Return the [X, Y] coordinate for the center point of the cell that contains the specified text.  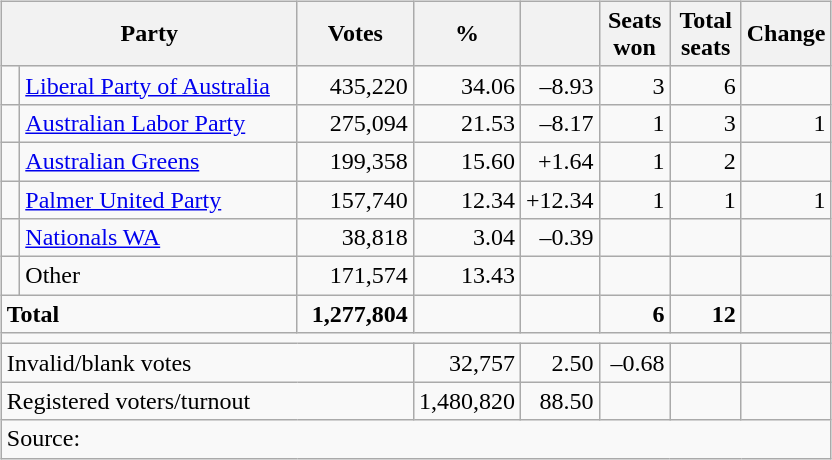
–0.68 [634, 363]
12.34 [466, 199]
Change [786, 34]
% [466, 34]
2 [706, 161]
2.50 [560, 363]
Total [149, 314]
13.43 [466, 276]
435,220 [355, 85]
Registered voters/turnout [207, 401]
Nationals WA [159, 238]
3.04 [466, 238]
–0.39 [560, 238]
32,757 [466, 363]
34.06 [466, 85]
88.50 [560, 401]
Total seats [706, 34]
171,574 [355, 276]
+12.34 [560, 199]
157,740 [355, 199]
Invalid/blank votes [207, 363]
38,818 [355, 238]
Other [159, 276]
15.60 [466, 161]
–8.17 [560, 123]
12 [706, 314]
21.53 [466, 123]
Palmer United Party [159, 199]
275,094 [355, 123]
1,277,804 [355, 314]
1,480,820 [466, 401]
Australian Labor Party [159, 123]
Seats won [634, 34]
–8.93 [560, 85]
Votes [355, 34]
Liberal Party of Australia [159, 85]
Party [149, 34]
+1.64 [560, 161]
Australian Greens [159, 161]
199,358 [355, 161]
Source: [416, 439]
